Extract the (x, y) coordinate from the center of the cell holding the provided text.  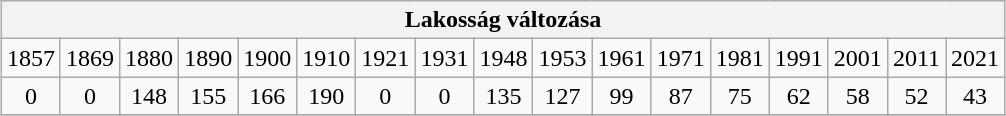
75 (740, 96)
1971 (680, 58)
1931 (444, 58)
52 (916, 96)
2011 (916, 58)
2001 (858, 58)
58 (858, 96)
135 (504, 96)
Lakosság változása (502, 20)
1953 (562, 58)
87 (680, 96)
155 (208, 96)
148 (150, 96)
1948 (504, 58)
1857 (30, 58)
1921 (386, 58)
43 (976, 96)
1961 (622, 58)
166 (268, 96)
62 (798, 96)
1991 (798, 58)
2021 (976, 58)
127 (562, 96)
190 (326, 96)
1890 (208, 58)
99 (622, 96)
1910 (326, 58)
1981 (740, 58)
1869 (90, 58)
1900 (268, 58)
1880 (150, 58)
